From the cell containing the given text, extract its center point as (x, y) coordinate. 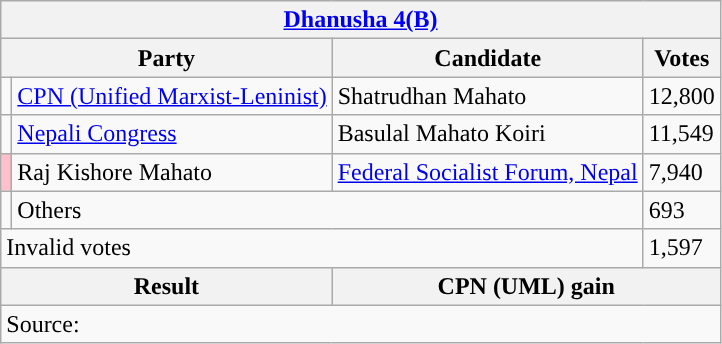
Candidate (488, 58)
Party (166, 58)
Raj Kishore Mahato (172, 172)
Dhanusha 4(B) (361, 20)
Votes (682, 58)
693 (682, 210)
Basulal Mahato Koiri (488, 134)
Result (166, 286)
CPN (UML) gain (526, 286)
Others (328, 210)
Federal Socialist Forum, Nepal (488, 172)
Nepali Congress (172, 134)
1,597 (682, 248)
Shatrudhan Mahato (488, 96)
12,800 (682, 96)
Source: (361, 324)
Invalid votes (322, 248)
11,549 (682, 134)
CPN (Unified Marxist-Leninist) (172, 96)
7,940 (682, 172)
